Output the (x, y) coordinate of the center of the cell containing the given text.  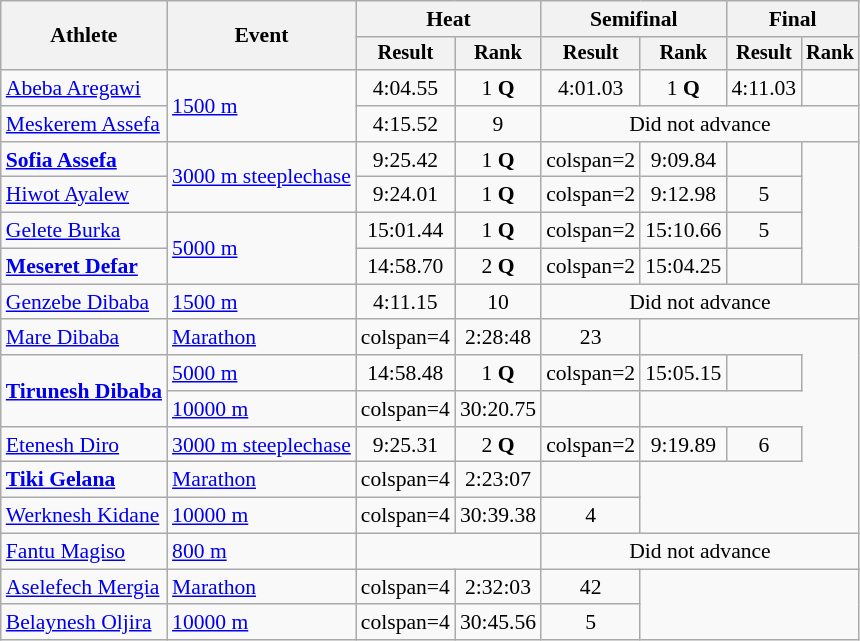
14:58.48 (406, 373)
2:28:48 (498, 338)
Genzebe Dibaba (84, 302)
4:15.52 (406, 124)
4:11.03 (764, 88)
9:24.01 (406, 195)
9:19.89 (683, 445)
4:11.15 (406, 302)
Heat (448, 19)
Final (792, 19)
Belaynesh Oljira (84, 623)
Abeba Aregawi (84, 88)
9:25.31 (406, 445)
9 (498, 124)
23 (590, 338)
Werknesh Kidane (84, 516)
Mare Dibaba (84, 338)
14:58.70 (406, 267)
30:45.56 (498, 623)
30:39.38 (498, 516)
4:04.55 (406, 88)
10 (498, 302)
9:25.42 (406, 160)
Meseret Defar (84, 267)
9:12.98 (683, 195)
6 (764, 445)
Etenesh Diro (84, 445)
4 (590, 516)
Aselefech Mergia (84, 587)
Athlete (84, 36)
Semifinal (634, 19)
15:10.66 (683, 231)
30:20.75 (498, 409)
15:01.44 (406, 231)
Hiwot Ayalew (84, 195)
42 (590, 587)
Event (262, 36)
2:32:03 (498, 587)
Sofia Assefa (84, 160)
800 m (262, 552)
4:01.03 (590, 88)
15:05.15 (683, 373)
Tiki Gelana (84, 480)
Fantu Magiso (84, 552)
2:23:07 (498, 480)
Tirunesh Dibaba (84, 390)
Gelete Burka (84, 231)
Meskerem Assefa (84, 124)
15:04.25 (683, 267)
9:09.84 (683, 160)
